Output the [x, y] coordinate of the center of the cell containing the given text.  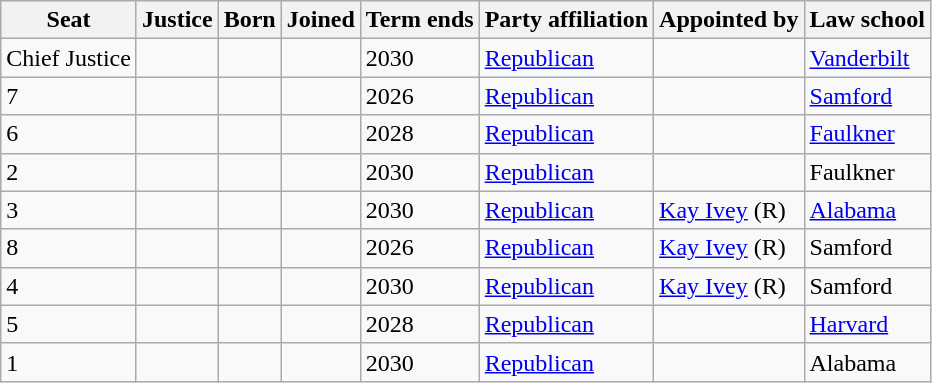
1 [69, 362]
Justice [177, 20]
Law school [867, 20]
Seat [69, 20]
Vanderbilt [867, 58]
8 [69, 248]
Born [250, 20]
Joined [320, 20]
3 [69, 210]
Harvard [867, 324]
Appointed by [729, 20]
2 [69, 172]
Term ends [420, 20]
Party affiliation [566, 20]
6 [69, 134]
5 [69, 324]
7 [69, 96]
4 [69, 286]
Chief Justice [69, 58]
